Extract the [x, y] coordinate from the center of the cell holding the provided text.  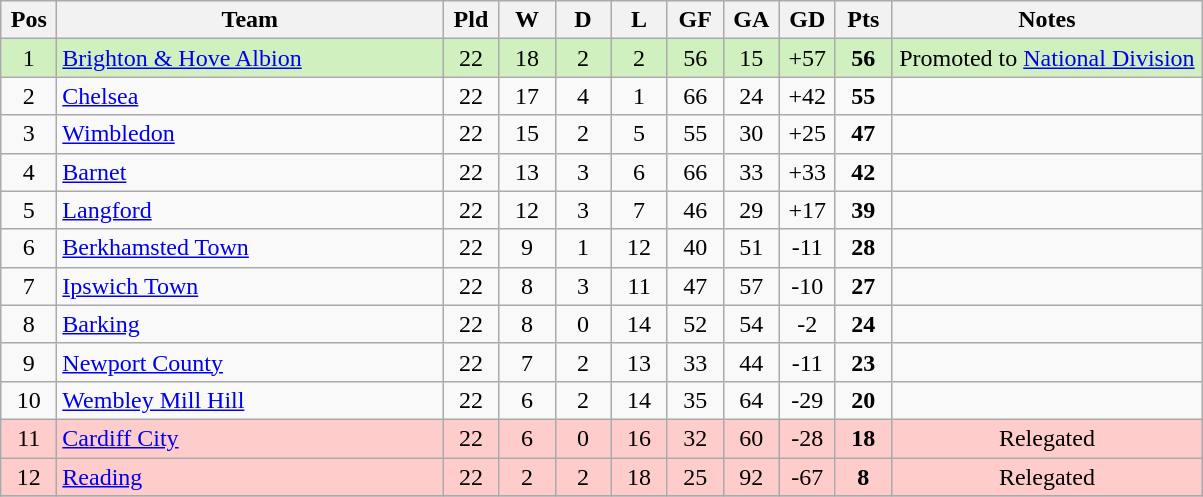
GF [695, 20]
35 [695, 400]
+17 [807, 210]
-29 [807, 400]
10 [29, 400]
-2 [807, 324]
32 [695, 438]
Barking [250, 324]
W [527, 20]
60 [751, 438]
+57 [807, 58]
28 [863, 248]
Brighton & Hove Albion [250, 58]
+25 [807, 134]
16 [639, 438]
40 [695, 248]
92 [751, 477]
+42 [807, 96]
Notes [1046, 20]
52 [695, 324]
+33 [807, 172]
Chelsea [250, 96]
54 [751, 324]
44 [751, 362]
Promoted to National Division [1046, 58]
Barnet [250, 172]
Pld [471, 20]
29 [751, 210]
L [639, 20]
Newport County [250, 362]
Pts [863, 20]
Wimbledon [250, 134]
Berkhamsted Town [250, 248]
64 [751, 400]
25 [695, 477]
27 [863, 286]
D [583, 20]
Pos [29, 20]
51 [751, 248]
GD [807, 20]
-67 [807, 477]
30 [751, 134]
Wembley Mill Hill [250, 400]
42 [863, 172]
Langford [250, 210]
-10 [807, 286]
-28 [807, 438]
Reading [250, 477]
Ipswich Town [250, 286]
Team [250, 20]
20 [863, 400]
17 [527, 96]
Cardiff City [250, 438]
23 [863, 362]
46 [695, 210]
57 [751, 286]
39 [863, 210]
GA [751, 20]
